Capture the cell that displays the provided text and extract its (X, Y) central coordinate. 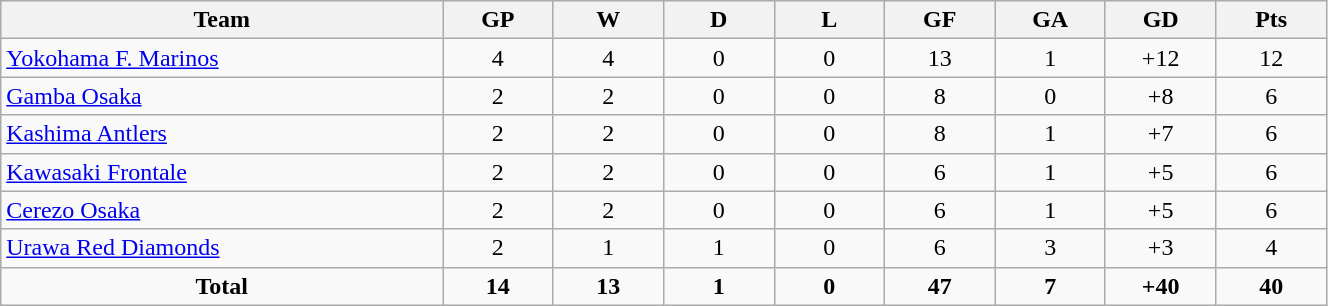
Kawasaki Frontale (222, 172)
12 (1272, 58)
GP (498, 20)
Total (222, 286)
Kashima Antlers (222, 134)
W (608, 20)
Pts (1272, 20)
40 (1272, 286)
3 (1050, 248)
Yokohama F. Marinos (222, 58)
+8 (1160, 96)
47 (939, 286)
GA (1050, 20)
Urawa Red Diamonds (222, 248)
+3 (1160, 248)
GF (939, 20)
D (719, 20)
7 (1050, 286)
+40 (1160, 286)
+12 (1160, 58)
Team (222, 20)
L (829, 20)
Gamba Osaka (222, 96)
+7 (1160, 134)
Cerezo Osaka (222, 210)
GD (1160, 20)
14 (498, 286)
